Capture the cell that displays the provided text and extract its (x, y) central coordinate. 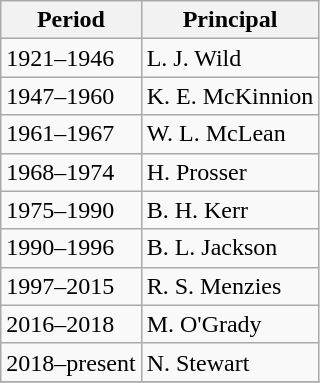
1975–1990 (71, 210)
Period (71, 20)
2018–present (71, 362)
B. H. Kerr (230, 210)
Principal (230, 20)
L. J. Wild (230, 58)
2016–2018 (71, 324)
K. E. McKinnion (230, 96)
1968–1974 (71, 172)
1921–1946 (71, 58)
1961–1967 (71, 134)
1947–1960 (71, 96)
R. S. Menzies (230, 286)
H. Prosser (230, 172)
1990–1996 (71, 248)
B. L. Jackson (230, 248)
W. L. McLean (230, 134)
M. O'Grady (230, 324)
1997–2015 (71, 286)
N. Stewart (230, 362)
